Return [X, Y] of the center of cell containing provided text 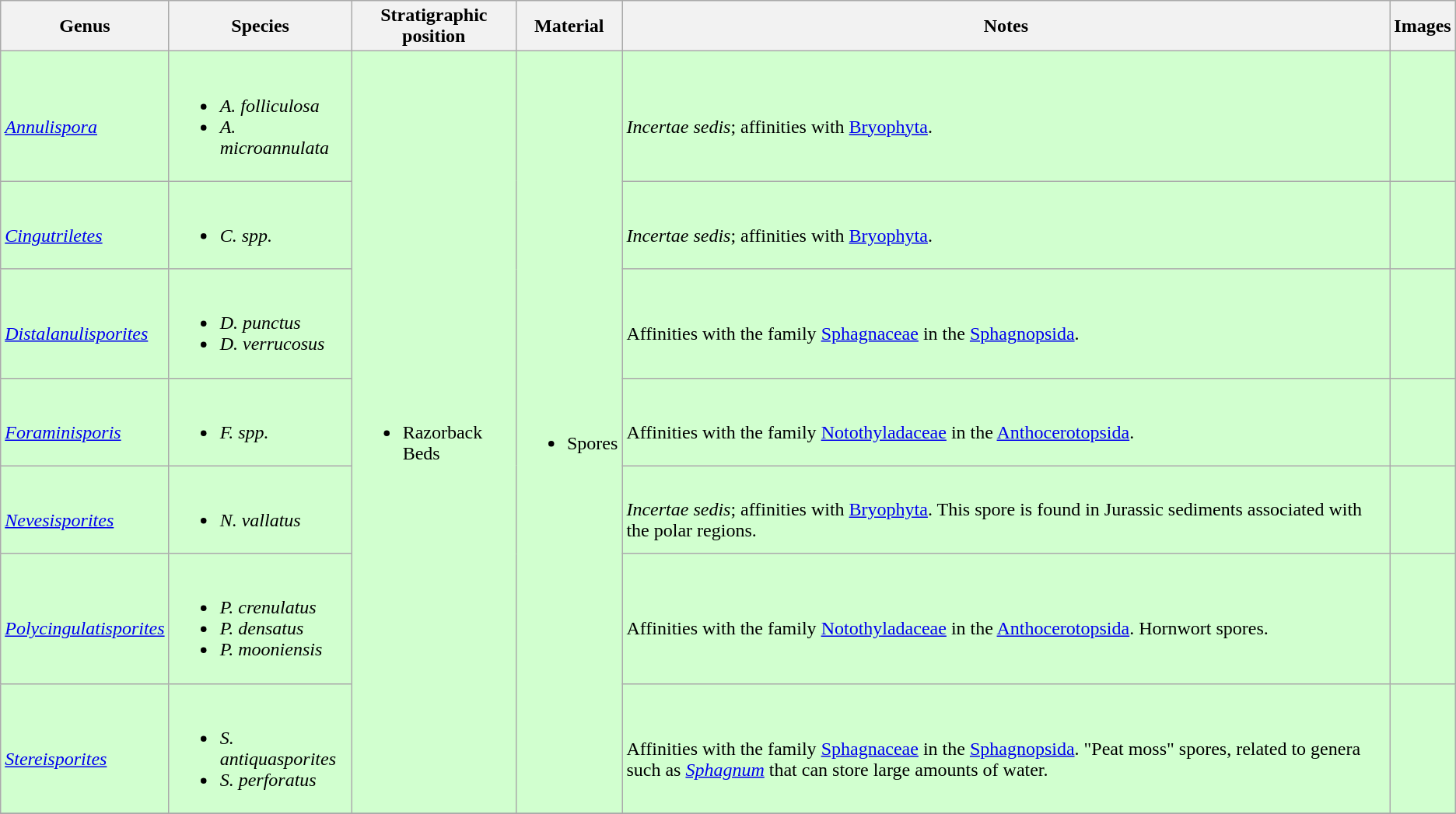
Affinities with the family Notothyladaceae in the Anthocerotopsida. [1006, 421]
Nevesisporites [85, 510]
Affinities with the family Notothyladaceae in the Anthocerotopsida. Hornwort spores. [1006, 619]
Polycingulatisporites [85, 619]
Material [569, 26]
Genus [85, 26]
Cingutriletes [85, 225]
F. spp. [260, 421]
A. folliculosaA. microannulata [260, 117]
Annulispora [85, 117]
N. vallatus [260, 510]
Incertae sedis; affinities with Bryophyta. This spore is found in Jurassic sediments associated with the polar regions. [1006, 510]
Razorback Beds [434, 432]
P. crenulatusP. densatusP. mooniensis [260, 619]
Images [1423, 26]
D. punctusD. verrucosus [260, 323]
Notes [1006, 26]
S. antiquasporitesS. perforatus [260, 748]
Distalanulisporites [85, 323]
Stratigraphic position [434, 26]
Spores [569, 432]
Species [260, 26]
Stereisporites [85, 748]
C. spp. [260, 225]
Foraminisporis [85, 421]
Affinities with the family Sphagnaceae in the Sphagnopsida. [1006, 323]
